Capture the cell that displays the provided text and extract its [x, y] central coordinate. 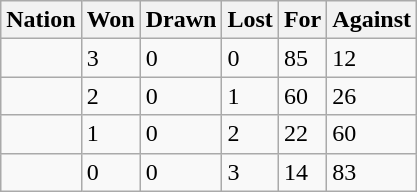
83 [372, 172]
26 [372, 96]
85 [302, 58]
For [302, 20]
14 [302, 172]
Against [372, 20]
12 [372, 58]
22 [302, 134]
Won [110, 20]
Nation [41, 20]
Lost [250, 20]
Drawn [181, 20]
